Search for the cell housing the specified text and yield its (x, y) center coordinate. 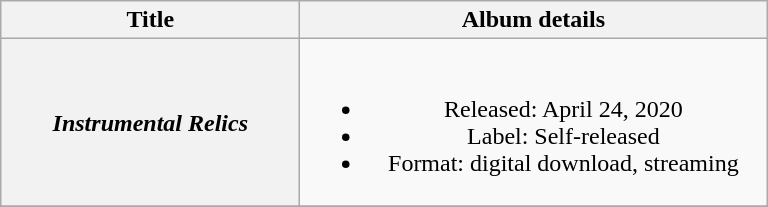
Released: April 24, 2020Label: Self-releasedFormat: digital download, streaming (534, 122)
Title (150, 20)
Instrumental Relics (150, 122)
Album details (534, 20)
